For the text-containing cell, return its midpoint in [x, y] coordinate format. 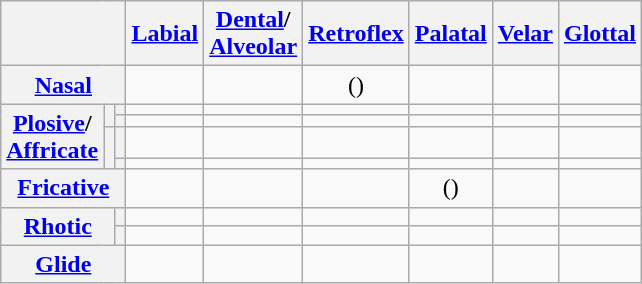
Glide [64, 264]
Retroflex [356, 34]
Nasal [64, 85]
Dental/Alveolar [254, 34]
Rhotic [58, 226]
Glottal [600, 34]
Palatal [450, 34]
Fricative [64, 188]
Velar [525, 34]
Plosive/Affricate [52, 136]
Labial [165, 34]
